Find where the given text appears and provide that cell's center as [x, y] coordinate. 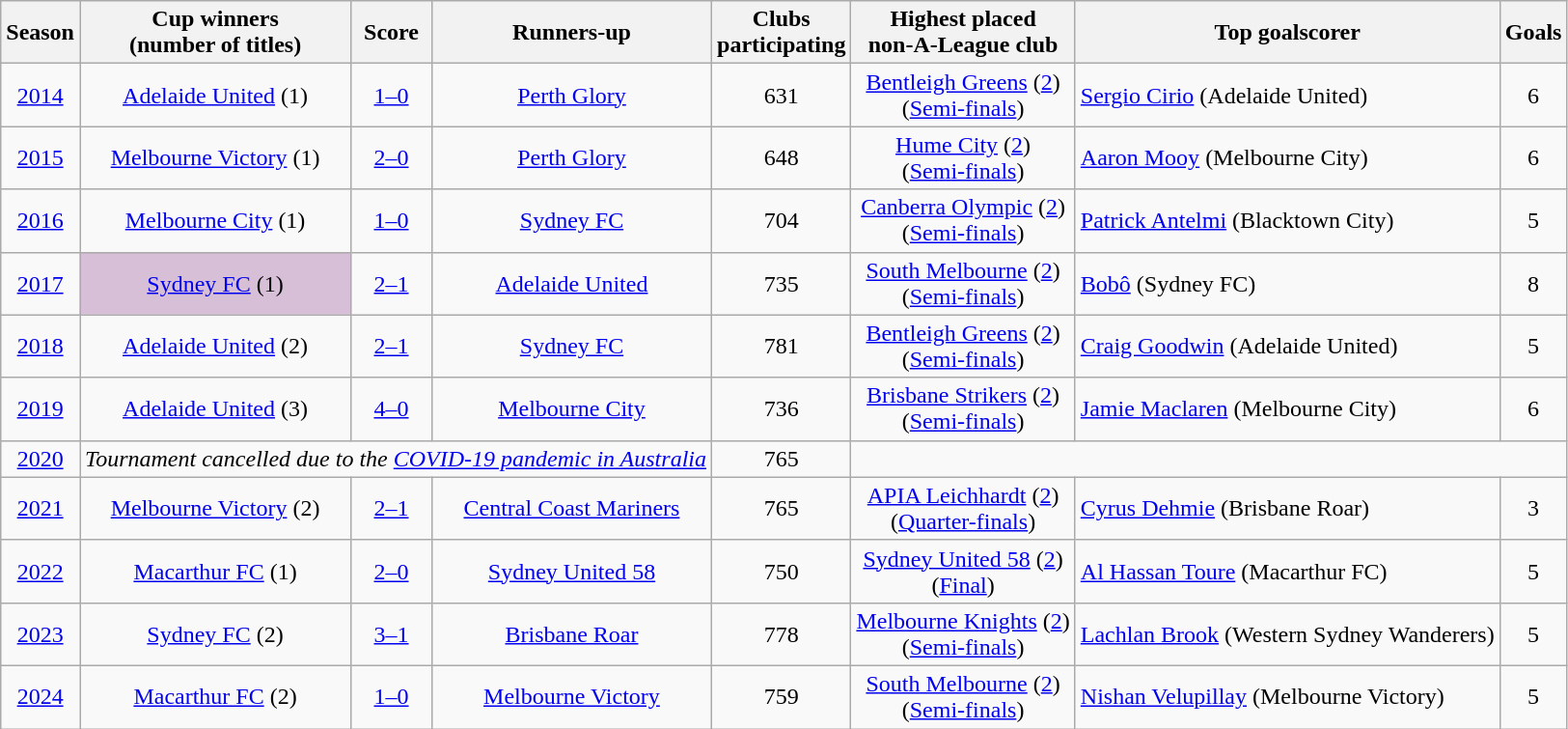
2023 [41, 633]
4–0 [392, 409]
Sydney United 58 [571, 572]
Clubsparticipating [782, 33]
Craig Goodwin (Adelaide United) [1287, 346]
Bobô (Sydney FC) [1287, 284]
2021 [41, 508]
2022 [41, 572]
Adelaide United (2) [214, 346]
Hume City (2)(Semi-finals) [963, 158]
648 [782, 158]
2024 [41, 697]
APIA Leichhardt (2)(Quarter-finals) [963, 508]
735 [782, 284]
Brisbane Strikers (2)(Semi-finals) [963, 409]
Tournament cancelled due to the COVID-19 pandemic in Australia [396, 459]
Melbourne City (1) [214, 220]
750 [782, 572]
Nishan Velupillay (Melbourne Victory) [1287, 697]
Central Coast Mariners [571, 508]
736 [782, 409]
Jamie Maclaren (Melbourne City) [1287, 409]
2018 [41, 346]
Sydney FC (1) [214, 284]
Cup winners(number of titles) [214, 33]
Melbourne Knights (2)(Semi-finals) [963, 633]
Season [41, 33]
Canberra Olympic (2)(Semi-finals) [963, 220]
Melbourne City [571, 409]
Brisbane Roar [571, 633]
2019 [41, 409]
Adelaide United [571, 284]
Patrick Antelmi (Blacktown City) [1287, 220]
Melbourne Victory (1) [214, 158]
759 [782, 697]
781 [782, 346]
Lachlan Brook (Western Sydney Wanderers) [1287, 633]
Highest placednon-A-League club [963, 33]
Macarthur FC (2) [214, 697]
778 [782, 633]
Goals [1533, 33]
Top goalscorer [1287, 33]
Score [392, 33]
Melbourne Victory (2) [214, 508]
Macarthur FC (1) [214, 572]
Adelaide United (1) [214, 95]
8 [1533, 284]
2015 [41, 158]
3–1 [392, 633]
Al Hassan Toure (Macarthur FC) [1287, 572]
631 [782, 95]
Melbourne Victory [571, 697]
Cyrus Dehmie (Brisbane Roar) [1287, 508]
2016 [41, 220]
Sergio Cirio (Adelaide United) [1287, 95]
Sydney United 58 (2)(Final) [963, 572]
3 [1533, 508]
Adelaide United (3) [214, 409]
Sydney FC (2) [214, 633]
Aaron Mooy (Melbourne City) [1287, 158]
Runners-up [571, 33]
2014 [41, 95]
2017 [41, 284]
704 [782, 220]
2020 [41, 459]
